Extract the [x, y] coordinate from the center of the cell holding the provided text.  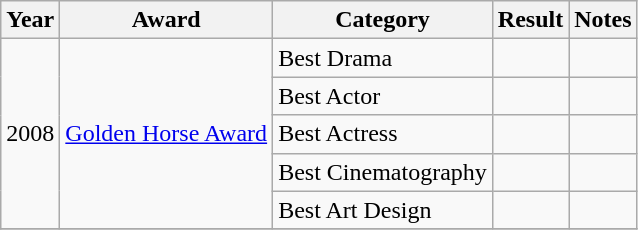
Best Actress [383, 134]
Category [383, 20]
Result [530, 20]
Award [166, 20]
2008 [30, 134]
Year [30, 20]
Notes [603, 20]
Golden Horse Award [166, 134]
Best Drama [383, 58]
Best Art Design [383, 210]
Best Actor [383, 96]
Best Cinematography [383, 172]
